Scan for the cell matching the given text and deliver its (x, y) coordinate at center. 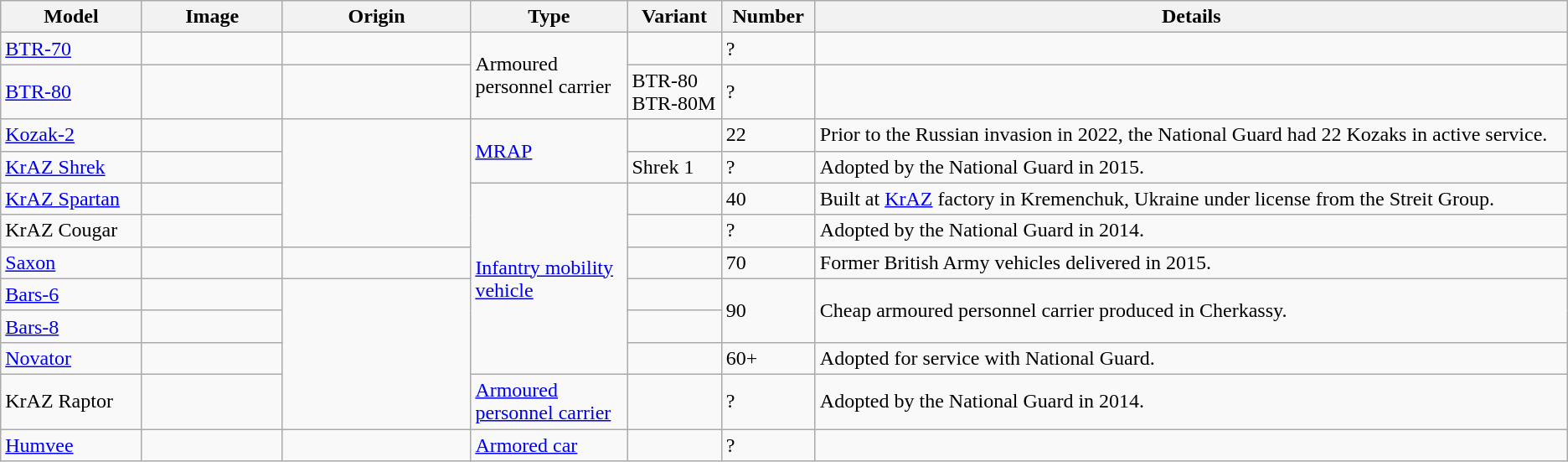
BTR-80 (71, 92)
KrAZ Cougar (71, 231)
Built at KrAZ factory in Kremenchuk, Ukraine under license from the Streit Group. (1191, 199)
70 (768, 262)
Saxon (71, 262)
Shrek 1 (674, 167)
Infantry mobility vehicle (549, 278)
22 (768, 135)
40 (768, 199)
KrAZ Raptor (71, 401)
KrAZ Shrek (71, 167)
60+ (768, 358)
Armored car (549, 445)
90 (768, 310)
BTR-80BTR-80M (674, 92)
Bars-8 (71, 326)
Adopted for service with National Guard. (1191, 358)
Image (212, 17)
Humvee (71, 445)
Number (768, 17)
Cheap armoured personnel carrier produced in Cherkassy. (1191, 310)
Bars-6 (71, 294)
Model (71, 17)
Type (549, 17)
Kozak-2 (71, 135)
Origin (376, 17)
KrAZ Spartan (71, 199)
MRAP (549, 151)
Adopted by the National Guard in 2015. (1191, 167)
BTR-70 (71, 49)
Details (1191, 17)
Former British Army vehicles delivered in 2015. (1191, 262)
Prior to the Russian invasion in 2022, the National Guard had 22 Kozaks in active service. (1191, 135)
Variant (674, 17)
Novator (71, 358)
